Identify which cell holds the provided text, then report its (x, y) central coordinate. 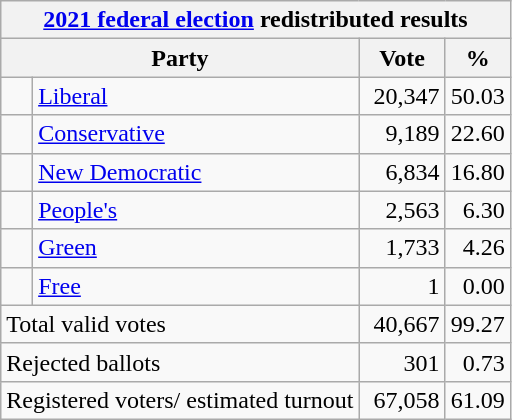
16.80 (478, 172)
9,189 (402, 134)
40,667 (402, 324)
Conservative (196, 134)
Rejected ballots (180, 362)
2021 federal election redistributed results (256, 20)
Vote (402, 58)
0.73 (478, 362)
Total valid votes (180, 324)
Registered voters/ estimated turnout (180, 400)
22.60 (478, 134)
6,834 (402, 172)
0.00 (478, 286)
301 (402, 362)
2,563 (402, 210)
67,058 (402, 400)
People's (196, 210)
50.03 (478, 96)
Green (196, 248)
1,733 (402, 248)
6.30 (478, 210)
Liberal (196, 96)
20,347 (402, 96)
99.27 (478, 324)
Party (180, 58)
61.09 (478, 400)
1 (402, 286)
4.26 (478, 248)
% (478, 58)
Free (196, 286)
New Democratic (196, 172)
